Pinpoint the cell where the given text exists, returning its [x, y] midpoint coordinate. 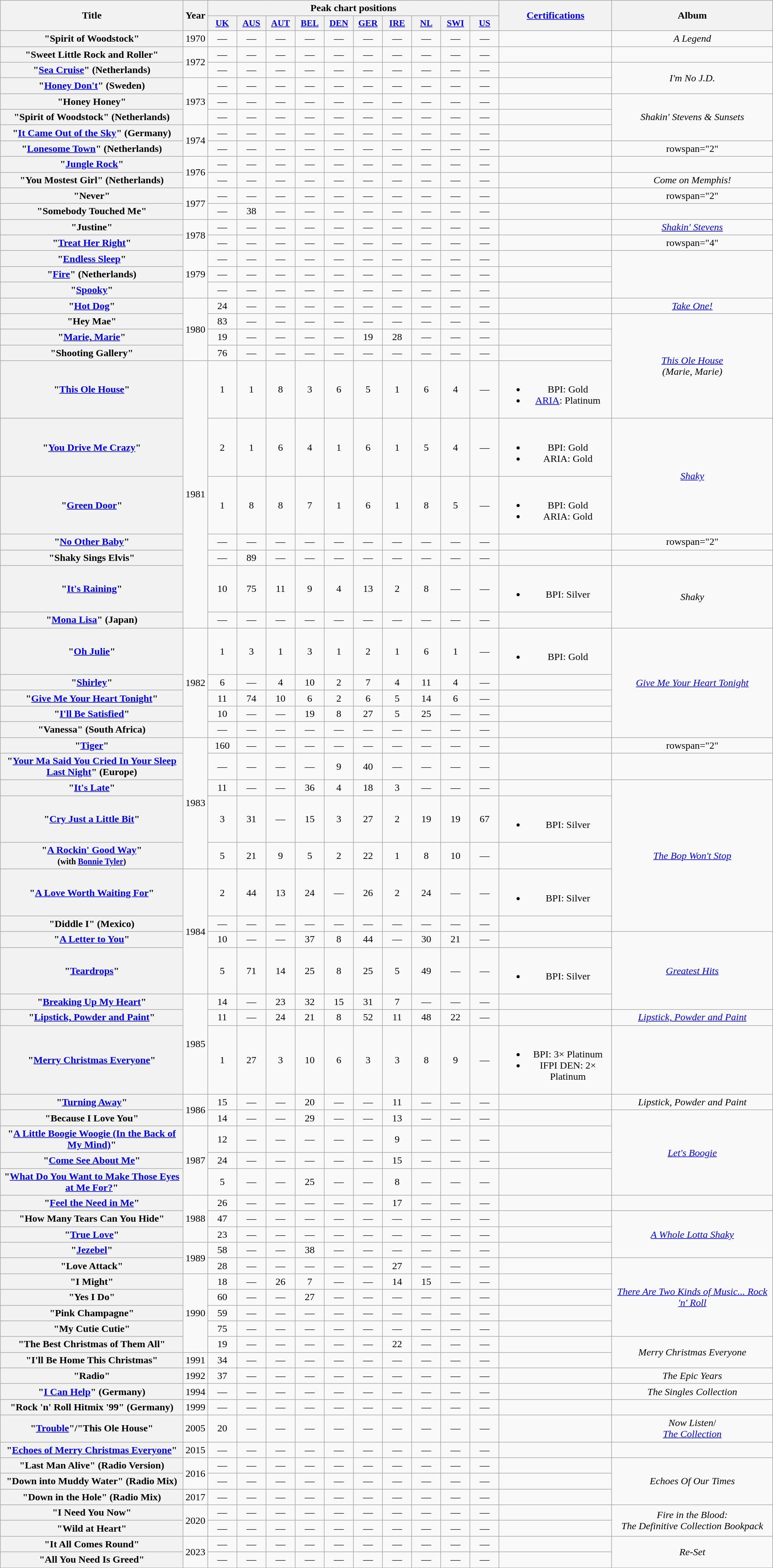
"How Many Tears Can You Hide" [92, 1219]
"Spirit of Woodstock" [92, 38]
60 [222, 1297]
"Last Man Alive" (Radio Version) [92, 1466]
1980 [196, 329]
"Yes I Do" [92, 1297]
"Oh Julie" [92, 651]
I'm No J.D. [692, 78]
1983 [196, 803]
"I Can Help" (Germany) [92, 1391]
"It's Late" [92, 788]
IRE [397, 24]
"The Best Christmas of Them All" [92, 1344]
"Your Ma Said You Cried In Your Sleep Last Night" (Europe) [92, 767]
"Fire" (Netherlands) [92, 274]
1984 [196, 932]
"Merry Christmas Everyone" [92, 1060]
AUS [251, 24]
SWI [456, 24]
"I'll Be Home This Christmas" [92, 1360]
"Because I Love You" [92, 1118]
The Singles Collection [692, 1391]
Fire in the Blood: The Definitive Collection Bookpack [692, 1521]
"Rock 'n' Roll Hitmix '99" (Germany) [92, 1407]
"Radio" [92, 1376]
"My Cutie Cutie" [92, 1329]
"What Do You Want to Make Those Eyes at Me For?" [92, 1181]
2020 [196, 1521]
"Spirit of Woodstock" (Netherlands) [92, 117]
"Come See About Me" [92, 1160]
"I'll Be Satisfied" [92, 714]
"All You Need Is Greed" [92, 1560]
A Whole Lotta Shaky [692, 1235]
2016 [196, 1473]
"Marie, Marie" [92, 337]
1990 [196, 1313]
30 [426, 939]
Title [92, 16]
Album [692, 16]
"Green Door" [92, 505]
1992 [196, 1376]
"Sea Cruise" (Netherlands) [92, 70]
The Bop Won't Stop [692, 856]
Re-Set [692, 1552]
2023 [196, 1552]
Now Listen/The Collection [692, 1428]
1970 [196, 38]
67 [485, 819]
"Honey Honey" [92, 102]
"Shaky Sings Elvis" [92, 558]
1981 [196, 494]
"Wild at Heart" [92, 1528]
"Endless Sleep" [92, 258]
"I Need You Now" [92, 1513]
Shakin' Stevens [692, 227]
BPI: Gold [556, 651]
"Turning Away" [92, 1102]
"Pink Champagne" [92, 1313]
1972 [196, 62]
"Honey Don't" (Sweden) [92, 86]
34 [222, 1360]
"Give Me Your Heart Tonight" [92, 698]
48 [426, 1017]
"You Drive Me Crazy" [92, 447]
Peak chart positions [353, 8]
"It Came Out of the Sky" (Germany) [92, 133]
76 [222, 353]
1989 [196, 1258]
"Justine" [92, 227]
A Legend [692, 38]
"Sweet Little Rock and Roller" [92, 54]
12 [222, 1139]
Take One! [692, 306]
"Hey Mae" [92, 322]
"Never" [92, 196]
1982 [196, 683]
"Lipstick, Powder and Paint" [92, 1017]
83 [222, 322]
1973 [196, 102]
GER [368, 24]
59 [222, 1313]
1977 [196, 203]
Certifications [556, 16]
"I Might" [92, 1282]
"Vanessa" (South Africa) [92, 729]
2015 [196, 1450]
Echoes Of Our Times [692, 1481]
This Ole House(Marie, Marie) [692, 366]
Year [196, 16]
49 [426, 971]
1999 [196, 1407]
"This Ole House" [92, 390]
"Shooting Gallery" [92, 353]
BPI: GoldARIA: Platinum [556, 390]
Greatest Hits [692, 971]
"It's Raining" [92, 589]
Come on Memphis! [692, 180]
1987 [196, 1160]
17 [397, 1203]
"Feel the Need in Me" [92, 1203]
47 [222, 1219]
"Down in the Hole" (Radio Mix) [92, 1497]
"Lonesome Town" (Netherlands) [92, 149]
Merry Christmas Everyone [692, 1352]
1985 [196, 1044]
BEL [310, 24]
1974 [196, 141]
"You Mostest Girl" (Netherlands) [92, 180]
1986 [196, 1110]
"Spooky" [92, 290]
There Are Two Kinds of Music... Rock 'n' Roll [692, 1297]
1979 [196, 274]
"A Letter to You" [92, 939]
1991 [196, 1360]
71 [251, 971]
"Treat Her Right" [92, 243]
160 [222, 745]
1978 [196, 235]
"Love Attack" [92, 1266]
"Shirley" [92, 682]
"Echoes of Merry Christmas Everyone" [92, 1450]
"Cry Just a Little Bit" [92, 819]
"Tiger" [92, 745]
AUT [281, 24]
Let's Boogie [692, 1152]
52 [368, 1017]
The Epic Years [692, 1376]
UK [222, 24]
2017 [196, 1497]
DEN [339, 24]
"It All Comes Round" [92, 1544]
"Hot Dog" [92, 306]
58 [222, 1250]
40 [368, 767]
Give Me Your Heart Tonight [692, 683]
"A Little Boogie Woogie (In the Back of My Mind)" [92, 1139]
1988 [196, 1219]
89 [251, 558]
"Teardrops" [92, 971]
rowspan="4" [692, 243]
"A Rockin' Good Way" (with Bonnie Tyler) [92, 856]
"Somebody Touched Me" [92, 211]
US [485, 24]
"Jezebel" [92, 1250]
74 [251, 698]
"No Other Baby" [92, 542]
"A Love Worth Waiting For" [92, 892]
1976 [196, 172]
32 [310, 1002]
NL [426, 24]
"Jungle Rock" [92, 164]
"Trouble"/"This Ole House" [92, 1428]
"True Love" [92, 1235]
2005 [196, 1428]
"Mona Lisa" (Japan) [92, 620]
36 [310, 788]
Shakin' Stevens & Sunsets [692, 117]
BPI: 3× PlatinumIFPI DEN: 2× Platinum [556, 1060]
29 [310, 1118]
"Down into Muddy Water" (Radio Mix) [92, 1481]
1994 [196, 1391]
"Breaking Up My Heart" [92, 1002]
"Diddle I" (Mexico) [92, 924]
